Detect which cell encompasses the target text, then output its [X, Y] center coordinate. 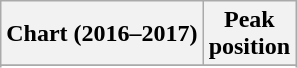
Peakposition [249, 34]
Chart (2016–2017) [102, 34]
